From the cell containing the given text, extract its center point as (x, y) coordinate. 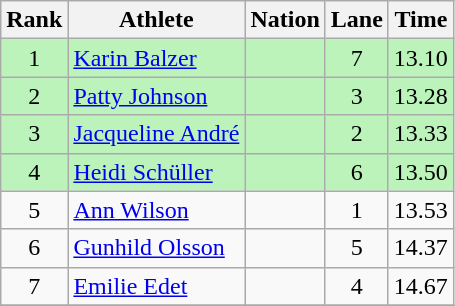
Nation (285, 20)
Jacqueline André (156, 134)
Time (420, 20)
14.67 (420, 286)
13.53 (420, 210)
Heidi Schüller (156, 172)
Athlete (156, 20)
Ann Wilson (156, 210)
13.33 (420, 134)
13.28 (420, 96)
Patty Johnson (156, 96)
13.50 (420, 172)
Karin Balzer (156, 58)
Lane (356, 20)
13.10 (420, 58)
Emilie Edet (156, 286)
14.37 (420, 248)
Gunhild Olsson (156, 248)
Rank (34, 20)
